Extract the [x, y] coordinate from the center of the cell holding the provided text.  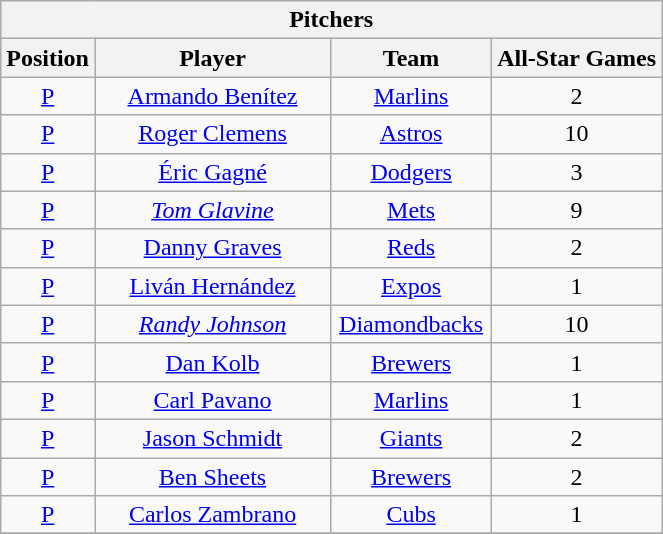
Randy Johnson [212, 324]
Dodgers [412, 172]
Liván Hernández [212, 286]
Expos [412, 286]
3 [577, 172]
Diamondbacks [412, 324]
Team [412, 58]
Pitchers [332, 20]
Ben Sheets [212, 477]
All-Star Games [577, 58]
Dan Kolb [212, 362]
Roger Clemens [212, 134]
Giants [412, 438]
Position [48, 58]
Carl Pavano [212, 400]
Jason Schmidt [212, 438]
Danny Graves [212, 248]
Armando Benítez [212, 96]
9 [577, 210]
Astros [412, 134]
Éric Gagné [212, 172]
Reds [412, 248]
Tom Glavine [212, 210]
Carlos Zambrano [212, 515]
Player [212, 58]
Mets [412, 210]
Cubs [412, 515]
